Locate the cell with the specified text and output its (X, Y) center coordinate. 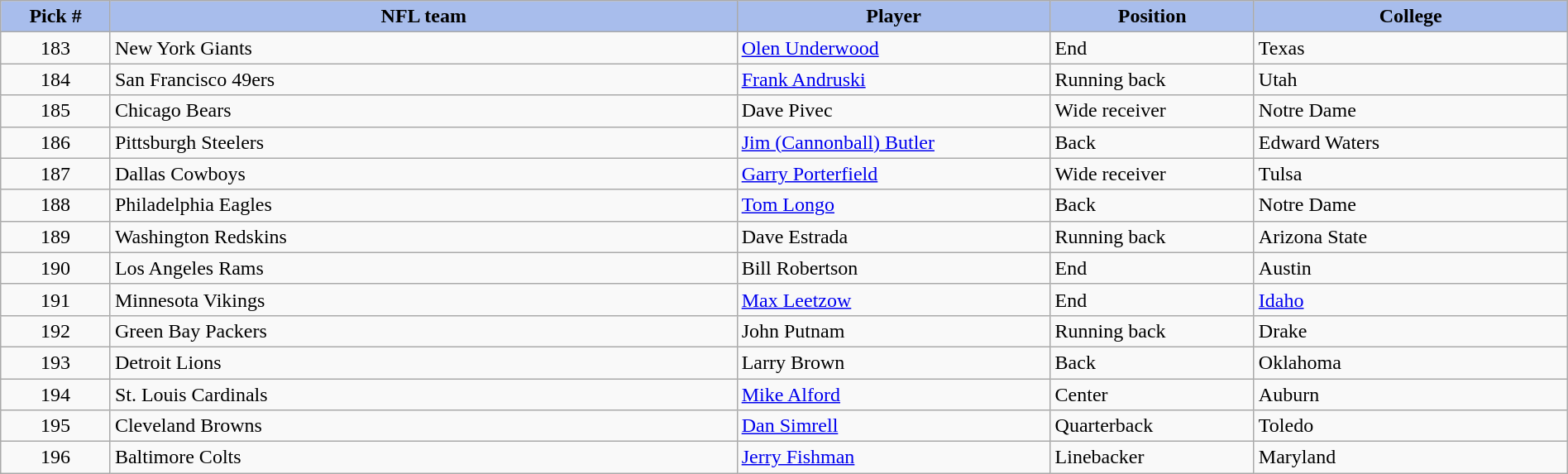
194 (56, 395)
Drake (1411, 331)
Maryland (1411, 457)
John Putnam (893, 331)
Pittsburgh Steelers (423, 142)
Jim (Cannonball) Butler (893, 142)
Washington Redskins (423, 237)
195 (56, 426)
Utah (1411, 79)
190 (56, 268)
Arizona State (1411, 237)
Dave Pivec (893, 111)
Pick # (56, 17)
Texas (1411, 48)
189 (56, 237)
Frank Andruski (893, 79)
185 (56, 111)
Cleveland Browns (423, 426)
Dan Simrell (893, 426)
Center (1152, 395)
Edward Waters (1411, 142)
Idaho (1411, 299)
Tom Longo (893, 205)
San Francisco 49ers (423, 79)
Larry Brown (893, 362)
Chicago Bears (423, 111)
Auburn (1411, 395)
Max Leetzow (893, 299)
Dallas Cowboys (423, 174)
Player (893, 17)
Mike Alford (893, 395)
Detroit Lions (423, 362)
Toledo (1411, 426)
Austin (1411, 268)
Baltimore Colts (423, 457)
191 (56, 299)
Tulsa (1411, 174)
196 (56, 457)
Olen Underwood (893, 48)
192 (56, 331)
Green Bay Packers (423, 331)
183 (56, 48)
Bill Robertson (893, 268)
NFL team (423, 17)
Linebacker (1152, 457)
188 (56, 205)
186 (56, 142)
Jerry Fishman (893, 457)
Los Angeles Rams (423, 268)
Oklahoma (1411, 362)
187 (56, 174)
New York Giants (423, 48)
College (1411, 17)
Quarterback (1152, 426)
Dave Estrada (893, 237)
184 (56, 79)
Minnesota Vikings (423, 299)
St. Louis Cardinals (423, 395)
Garry Porterfield (893, 174)
Position (1152, 17)
Philadelphia Eagles (423, 205)
193 (56, 362)
